Capture the cell that displays the provided text and extract its (X, Y) central coordinate. 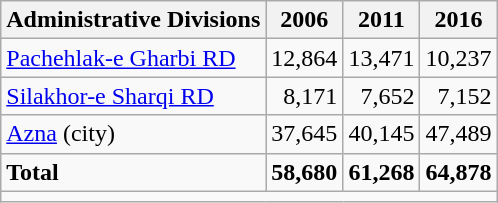
Azna (city) (134, 134)
Pachehlak-e Gharbi RD (134, 58)
61,268 (382, 172)
37,645 (304, 134)
7,152 (458, 96)
40,145 (382, 134)
2016 (458, 20)
10,237 (458, 58)
13,471 (382, 58)
47,489 (458, 134)
Total (134, 172)
12,864 (304, 58)
58,680 (304, 172)
2006 (304, 20)
Administrative Divisions (134, 20)
Silakhor-e Sharqi RD (134, 96)
64,878 (458, 172)
8,171 (304, 96)
7,652 (382, 96)
2011 (382, 20)
